Find where the given text appears and provide that cell's center as (x, y) coordinate. 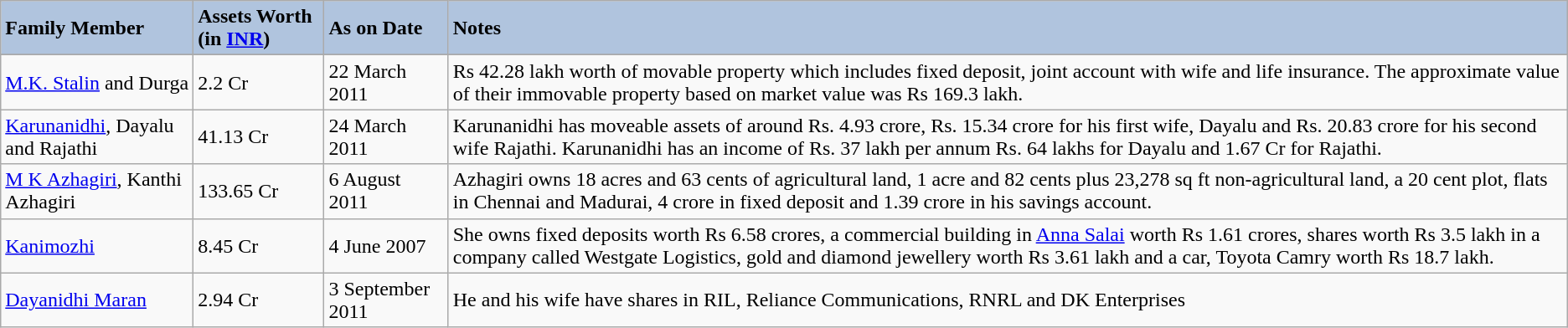
3 September 2011 (386, 300)
2.2 Cr (259, 82)
6 August 2011 (386, 191)
24 March 2011 (386, 137)
As on Date (386, 28)
2.94 Cr (259, 300)
Karunanidhi, Dayalu and Rajathi (97, 137)
133.65 Cr (259, 191)
Notes (1008, 28)
Family Member (97, 28)
M.K. Stalin and Durga (97, 82)
M K Azhagiri, Kanthi Azhagiri (97, 191)
Kanimozhi (97, 246)
Assets Worth (in INR) (259, 28)
4 June 2007 (386, 246)
He and his wife have shares in RIL, Reliance Communications, RNRL and DK Enterprises (1008, 300)
41.13 Cr (259, 137)
22 March 2011 (386, 82)
8.45 Cr (259, 246)
Dayanidhi Maran (97, 300)
